Find where the given text appears and provide that cell's center as (x, y) coordinate. 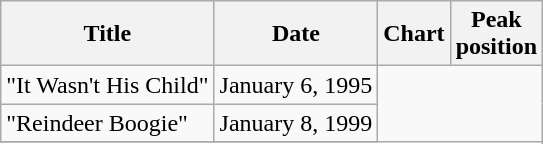
Peakposition (496, 34)
Chart (414, 34)
January 6, 1995 (296, 85)
Date (296, 34)
"It Wasn't His Child" (108, 85)
"Reindeer Boogie" (108, 123)
Title (108, 34)
January 8, 1999 (296, 123)
